Capture the cell that displays the provided text and extract its [x, y] central coordinate. 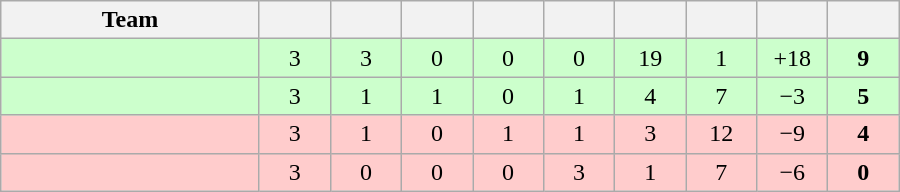
Team [130, 20]
−9 [792, 134]
+18 [792, 58]
5 [864, 96]
12 [722, 134]
−6 [792, 172]
−3 [792, 96]
9 [864, 58]
19 [650, 58]
